Pinpoint the cell where the given text exists, returning its (X, Y) midpoint coordinate. 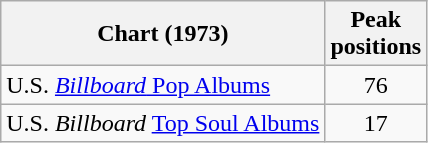
76 (376, 85)
U.S. Billboard Top Soul Albums (163, 123)
Peakpositions (376, 34)
U.S. Billboard Pop Albums (163, 85)
Chart (1973) (163, 34)
17 (376, 123)
